Identify which cell holds the provided text, then report its [X, Y] central coordinate. 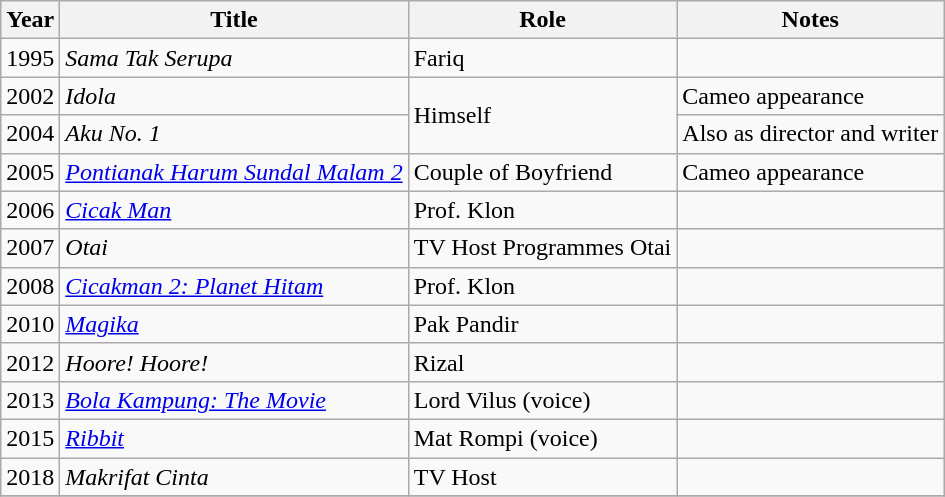
2007 [30, 248]
2008 [30, 286]
2005 [30, 172]
Makrifat Cinta [234, 477]
Title [234, 20]
Otai [234, 248]
2018 [30, 477]
Notes [810, 20]
TV Host [542, 477]
Pak Pandir [542, 324]
2004 [30, 134]
Sama Tak Serupa [234, 58]
Aku No. 1 [234, 134]
Couple of Boyfriend [542, 172]
Role [542, 20]
Also as director and writer [810, 134]
Year [30, 20]
Bola Kampung: The Movie [234, 400]
2013 [30, 400]
Lord Vilus (voice) [542, 400]
TV Host Programmes Otai [542, 248]
Cicak Man [234, 210]
Idola [234, 96]
2015 [30, 438]
Fariq [542, 58]
Ribbit [234, 438]
Hoore! Hoore! [234, 362]
Cicakman 2: Planet Hitam [234, 286]
Pontianak Harum Sundal Malam 2 [234, 172]
2012 [30, 362]
Himself [542, 115]
Rizal [542, 362]
Mat Rompi (voice) [542, 438]
Magika [234, 324]
2002 [30, 96]
2006 [30, 210]
1995 [30, 58]
2010 [30, 324]
